Return (x, y) of the center of cell containing provided text 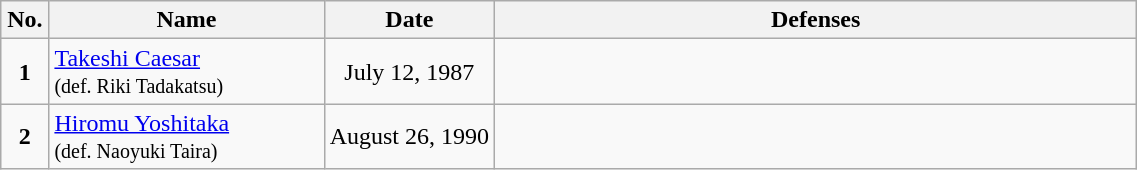
July 12, 1987 (409, 72)
Defenses (816, 20)
Hiromu Yoshitaka (def. Naoyuki Taira) (186, 136)
1 (25, 72)
2 (25, 136)
August 26, 1990 (409, 136)
No. (25, 20)
Name (186, 20)
Date (409, 20)
Takeshi Caesar (def. Riki Tadakatsu) (186, 72)
